From the cell containing the given text, extract its center point as [X, Y] coordinate. 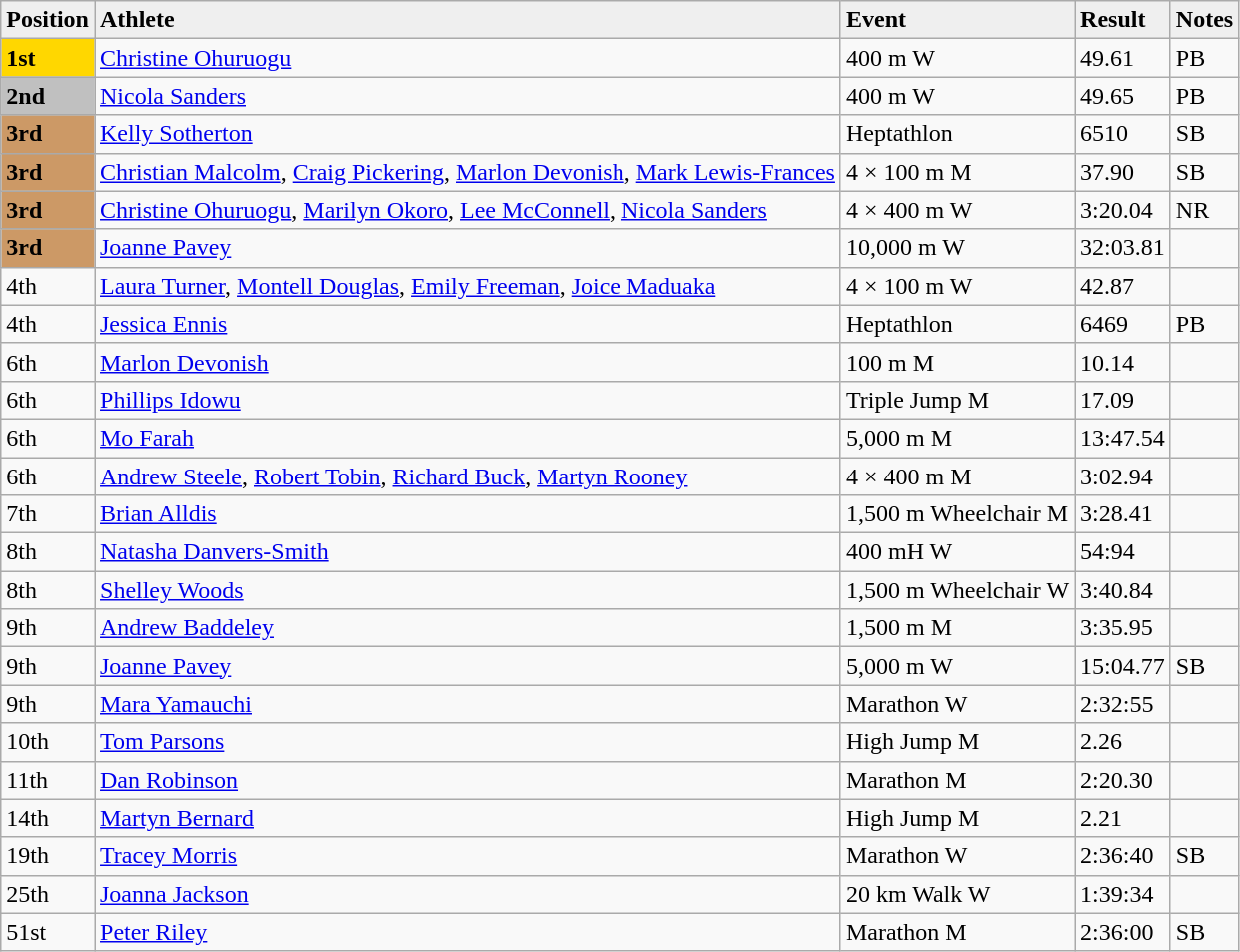
19th [48, 856]
6510 [1123, 134]
20 km Walk W [957, 894]
1,500 m Wheelchair W [957, 590]
Jessica Ennis [468, 324]
Result [1123, 20]
1,500 m M [957, 628]
5,000 m M [957, 438]
NR [1204, 210]
Notes [1204, 20]
Triple Jump M [957, 400]
13:47.54 [1123, 438]
4 × 100 m M [957, 172]
2:20.30 [1123, 780]
1st [48, 58]
Athlete [468, 20]
3:02.94 [1123, 476]
Mo Farah [468, 438]
Event [957, 20]
4 × 100 m W [957, 286]
400 mH W [957, 552]
Nicola Sanders [468, 96]
5,000 m W [957, 666]
Martyn Bernard [468, 818]
Position [48, 20]
2:36:40 [1123, 856]
32:03.81 [1123, 248]
54:94 [1123, 552]
Kelly Sotherton [468, 134]
3:40.84 [1123, 590]
49.65 [1123, 96]
Christian Malcolm, Craig Pickering, Marlon Devonish, Mark Lewis-Frances [468, 172]
Andrew Steele, Robert Tobin, Richard Buck, Martyn Rooney [468, 476]
37.90 [1123, 172]
Tom Parsons [468, 742]
51st [48, 932]
Phillips Idowu [468, 400]
Shelley Woods [468, 590]
2:36:00 [1123, 932]
3:20.04 [1123, 210]
100 m M [957, 362]
4 × 400 m W [957, 210]
49.61 [1123, 58]
6469 [1123, 324]
Laura Turner, Montell Douglas, Emily Freeman, Joice Maduaka [468, 286]
3:35.95 [1123, 628]
14th [48, 818]
Brian Alldis [468, 514]
Dan Robinson [468, 780]
2.21 [1123, 818]
15:04.77 [1123, 666]
2.26 [1123, 742]
Tracey Morris [468, 856]
2nd [48, 96]
Joanna Jackson [468, 894]
1:39:34 [1123, 894]
Natasha Danvers-Smith [468, 552]
7th [48, 514]
Christine Ohuruogu, Marilyn Okoro, Lee McConnell, Nicola Sanders [468, 210]
Andrew Baddeley [468, 628]
17.09 [1123, 400]
1,500 m Wheelchair M [957, 514]
Marlon Devonish [468, 362]
10th [48, 742]
4 × 400 m M [957, 476]
2:32:55 [1123, 704]
10,000 m W [957, 248]
11th [48, 780]
Mara Yamauchi [468, 704]
42.87 [1123, 286]
Christine Ohuruogu [468, 58]
10.14 [1123, 362]
3:28.41 [1123, 514]
25th [48, 894]
Peter Riley [468, 932]
